Return (x, y) of the center of cell containing provided text 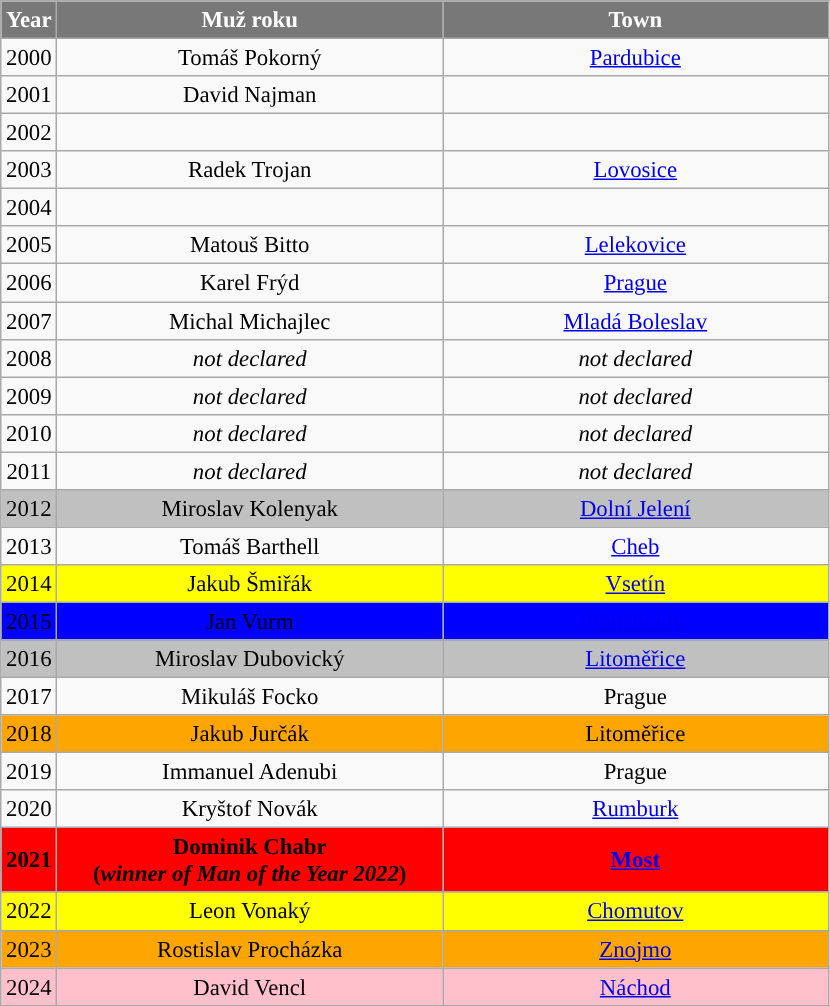
Muž roku (250, 20)
Cheb (635, 546)
Dolní Jelení (635, 509)
2016 (29, 659)
Náchod (635, 987)
2007 (29, 321)
2022 (29, 912)
2023 (29, 949)
Tomáš Pokorný (250, 58)
Karel Frýd (250, 283)
Jan Vurm (250, 621)
Lovosice (635, 170)
Rostislav Procházka (250, 949)
Tomáš Barthell (250, 546)
Chomutov (635, 912)
2012 (29, 509)
Town (635, 20)
2000 (29, 58)
2011 (29, 471)
Znojmo (635, 949)
2002 (29, 133)
2004 (29, 208)
Miroslav Kolenyak (250, 509)
Year (29, 20)
2010 (29, 433)
2003 (29, 170)
2005 (29, 245)
2014 (29, 584)
2015 (29, 621)
Rumburk (635, 809)
Matouš Bitto (250, 245)
David Vencl (250, 987)
Radek Trojan (250, 170)
Poděbrady (635, 621)
2020 (29, 809)
2008 (29, 358)
2018 (29, 734)
2019 (29, 772)
Vsetín (635, 584)
Kryštof Novák (250, 809)
Mladá Boleslav (635, 321)
David Najman (250, 95)
2001 (29, 95)
Jakub Šmiřák (250, 584)
2013 (29, 546)
Lelekovice (635, 245)
2006 (29, 283)
2021 (29, 860)
2017 (29, 697)
Mikuláš Focko (250, 697)
Immanuel Adenubi (250, 772)
Michal Michajlec (250, 321)
Dominik Chabr(winner of Man of the Year 2022) (250, 860)
Leon Vonaký (250, 912)
Jakub Jurčák (250, 734)
Miroslav Dubovický (250, 659)
2009 (29, 396)
Most (635, 860)
Pardubice (635, 58)
2024 (29, 987)
